Identify which cell holds the provided text, then report its [X, Y] central coordinate. 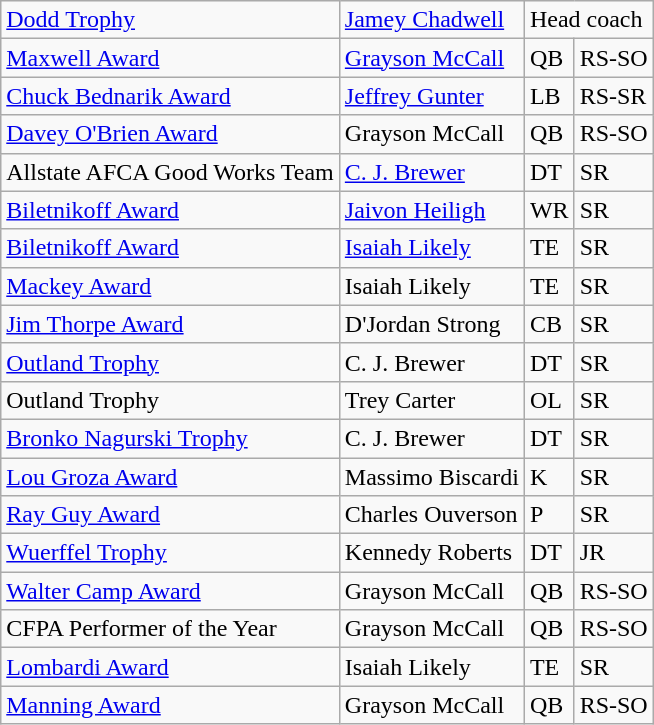
Wuerffel Trophy [170, 553]
WR [549, 210]
Bronko Nagurski Trophy [170, 438]
Jamey Chadwell [432, 20]
LB [549, 96]
Ray Guy Award [170, 515]
Massimo Biscardi [432, 477]
K [549, 477]
OL [549, 400]
Chuck Bednarik Award [170, 96]
P [549, 515]
Lou Groza Award [170, 477]
Jim Thorpe Award [170, 324]
Manning Award [170, 705]
Dodd Trophy [170, 20]
RS-SR [614, 96]
D'Jordan Strong [432, 324]
Davey O'Brien Award [170, 134]
Lombardi Award [170, 667]
Jaivon Heiligh [432, 210]
Head coach [588, 20]
CFPA Performer of the Year [170, 629]
Charles Ouverson [432, 515]
Walter Camp Award [170, 591]
CB [549, 324]
Mackey Award [170, 286]
Maxwell Award [170, 58]
Jeffrey Gunter [432, 96]
Trey Carter [432, 400]
Kennedy Roberts [432, 553]
JR [614, 553]
Allstate AFCA Good Works Team [170, 172]
